Detect which cell encompasses the target text, then output its (X, Y) center coordinate. 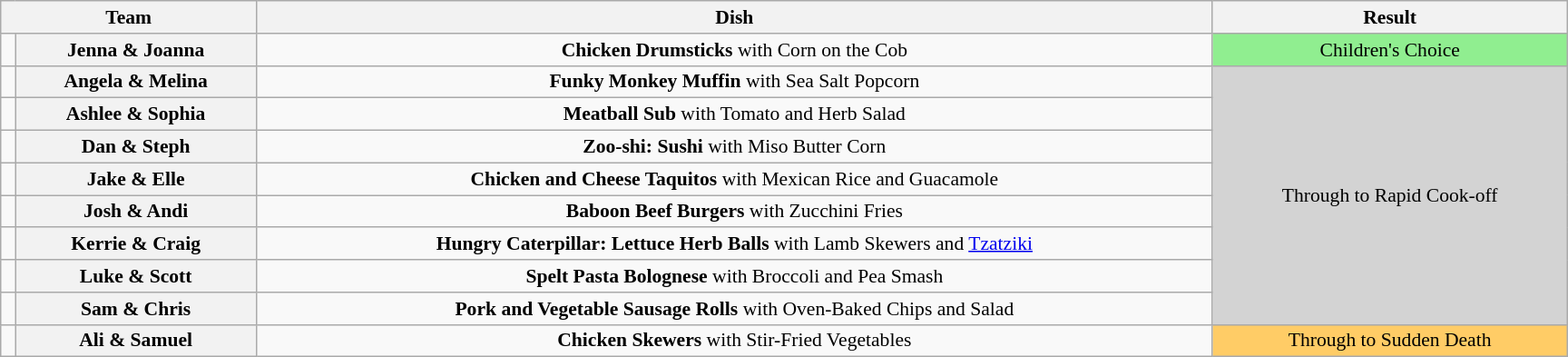
Baboon Beef Burgers with Zucchini Fries (735, 212)
Through to Rapid Cook-off (1390, 194)
Luke & Scott (136, 276)
Result (1390, 17)
Josh & Andi (136, 212)
Sam & Chris (136, 309)
Children's Choice (1390, 50)
Team (129, 17)
Pork and Vegetable Sausage Rolls with Oven-Baked Chips and Salad (735, 309)
Dish (735, 17)
Zoo-shi: Sushi with Miso Butter Corn (735, 147)
Spelt Pasta Bolognese with Broccoli and Pea Smash (735, 276)
Jake & Elle (136, 179)
Meatball Sub with Tomato and Herb Salad (735, 114)
Chicken Drumsticks with Corn on the Cob (735, 50)
Chicken and Cheese Taquitos with Mexican Rice and Guacamole (735, 179)
Dan & Steph (136, 147)
Ali & Samuel (136, 341)
Hungry Caterpillar: Lettuce Herb Balls with Lamb Skewers and Tzatziki (735, 244)
Through to Sudden Death (1390, 341)
Jenna & Joanna (136, 50)
Ashlee & Sophia (136, 114)
Kerrie & Craig (136, 244)
Chicken Skewers with Stir-Fried Vegetables (735, 341)
Angela & Melina (136, 82)
Funky Monkey Muffin with Sea Salt Popcorn (735, 82)
